Search for the cell housing the specified text and yield its (X, Y) center coordinate. 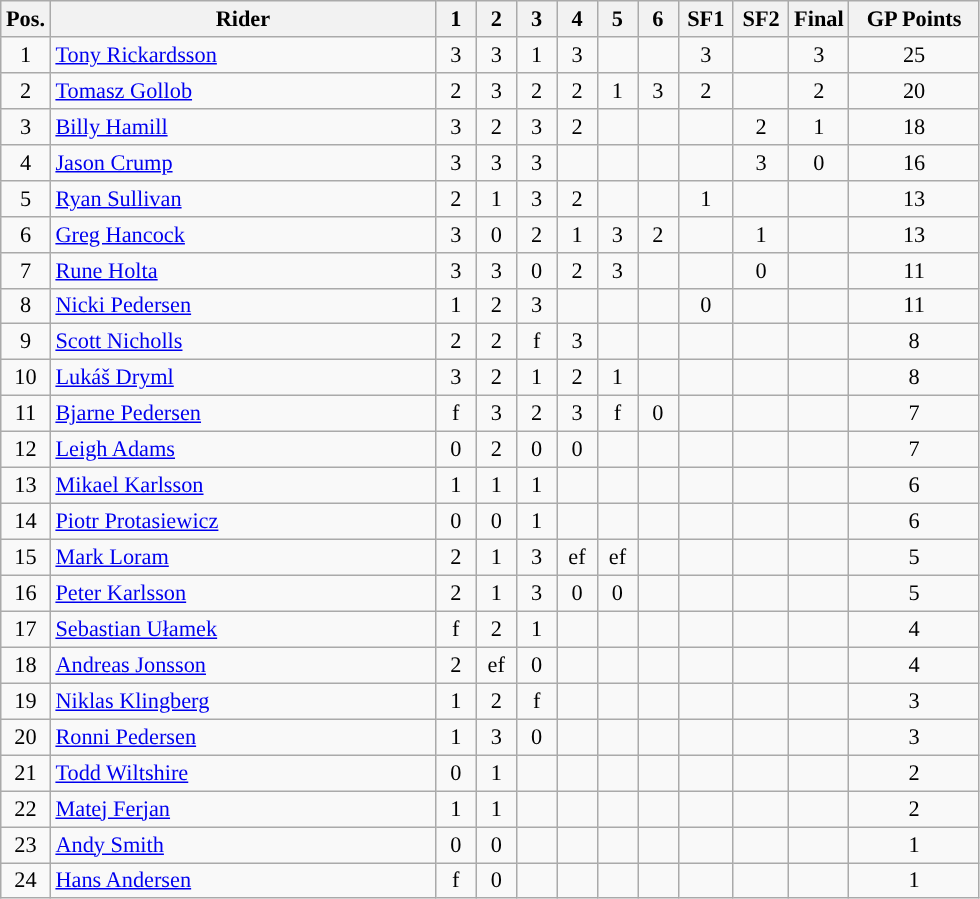
Mark Loram (242, 557)
Greg Hancock (242, 234)
Nicki Pedersen (242, 306)
Final (819, 19)
Billy Hamill (242, 126)
24 (26, 880)
Andy Smith (242, 844)
9 (26, 342)
Rune Holta (242, 270)
10 (26, 378)
Matej Ferjan (242, 809)
14 (26, 521)
19 (26, 701)
Hans Andersen (242, 880)
GP Points (914, 19)
Piotr Protasiewicz (242, 521)
Lukáš Dryml (242, 378)
Mikael Karlsson (242, 485)
Ronni Pedersen (242, 737)
Todd Wiltshire (242, 773)
Peter Karlsson (242, 593)
Tomasz Gollob (242, 90)
Niklas Klingberg (242, 701)
Leigh Adams (242, 450)
Tony Rickardsson (242, 55)
Sebastian Ułamek (242, 629)
12 (26, 450)
25 (914, 55)
Rider (242, 19)
Jason Crump (242, 162)
SF1 (706, 19)
Bjarne Pedersen (242, 414)
22 (26, 809)
Pos. (26, 19)
Andreas Jonsson (242, 665)
Ryan Sullivan (242, 198)
17 (26, 629)
23 (26, 844)
SF2 (760, 19)
Scott Nicholls (242, 342)
15 (26, 557)
21 (26, 773)
